Locate the cell with the specified text and output its [X, Y] center coordinate. 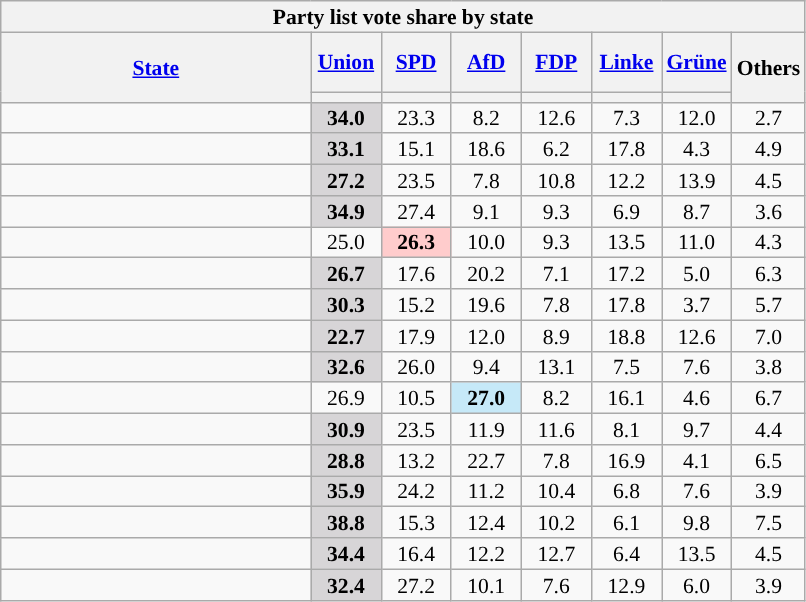
34.0 [346, 118]
4.6 [697, 398]
16.9 [626, 460]
7.0 [769, 336]
12.9 [626, 584]
26.7 [346, 274]
34.4 [346, 554]
17.6 [416, 274]
20.2 [486, 274]
27.0 [486, 398]
33.1 [346, 150]
2.7 [769, 118]
6.4 [626, 554]
10.4 [556, 492]
6.7 [769, 398]
4.4 [769, 430]
11.9 [486, 430]
11.6 [556, 430]
3.8 [769, 366]
8.7 [697, 212]
6.3 [769, 274]
8.9 [556, 336]
16.1 [626, 398]
35.9 [346, 492]
9.8 [697, 522]
6.5 [769, 460]
23.3 [416, 118]
25.0 [346, 242]
Grüne [697, 62]
13.2 [416, 460]
6.1 [626, 522]
8.1 [626, 430]
17.9 [416, 336]
12.7 [556, 554]
6.2 [556, 150]
16.4 [416, 554]
28.8 [346, 460]
10.5 [416, 398]
10.0 [486, 242]
5.7 [769, 304]
15.1 [416, 150]
18.8 [626, 336]
19.6 [486, 304]
3.6 [769, 212]
7.3 [626, 118]
26.9 [346, 398]
10.1 [486, 584]
30.9 [346, 430]
State [156, 67]
32.4 [346, 584]
32.6 [346, 366]
10.8 [556, 180]
24.2 [416, 492]
30.3 [346, 304]
Linke [626, 62]
12.4 [486, 522]
6.0 [697, 584]
6.8 [626, 492]
26.0 [416, 366]
AfD [486, 62]
26.3 [416, 242]
34.9 [346, 212]
4.1 [697, 460]
17.2 [626, 274]
15.2 [416, 304]
9.4 [486, 366]
4.9 [769, 150]
9.1 [486, 212]
15.3 [416, 522]
13.1 [556, 366]
9.7 [697, 430]
3.7 [697, 304]
FDP [556, 62]
Party list vote share by state [404, 16]
13.9 [697, 180]
18.6 [486, 150]
11.2 [486, 492]
Others [769, 67]
11.0 [697, 242]
6.9 [626, 212]
7.1 [556, 274]
38.8 [346, 522]
27.4 [416, 212]
5.0 [697, 274]
10.2 [556, 522]
Union [346, 62]
SPD [416, 62]
